From the cell containing the given text, extract its center point as [x, y] coordinate. 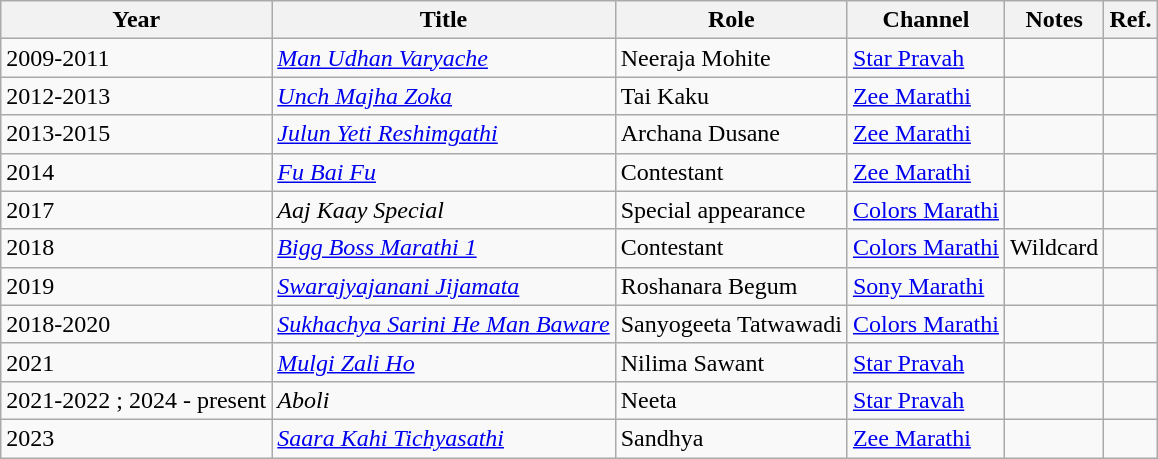
Neeta [731, 400]
Swarajyajanani Jijamata [444, 286]
Year [136, 20]
Notes [1054, 20]
Ref. [1130, 20]
Saara Kahi Tichyasathi [444, 438]
2021-2022 ; 2024 - present [136, 400]
Fu Bai Fu [444, 172]
Bigg Boss Marathi 1 [444, 248]
Sanyogeeta Tatwawadi [731, 324]
Sony Marathi [926, 286]
2019 [136, 286]
Aaj Kaay Special [444, 210]
2013-2015 [136, 134]
2018 [136, 248]
2023 [136, 438]
Title [444, 20]
Wildcard [1054, 248]
Aboli [444, 400]
Julun Yeti Reshimgathi [444, 134]
2009-2011 [136, 58]
Neeraja Mohite [731, 58]
Man Udhan Varyache [444, 58]
Unch Majha Zoka [444, 96]
Sandhya [731, 438]
2017 [136, 210]
Role [731, 20]
Tai Kaku [731, 96]
Nilima Sawant [731, 362]
Sukhachya Sarini He Man Baware [444, 324]
Mulgi Zali Ho [444, 362]
2018-2020 [136, 324]
Channel [926, 20]
2021 [136, 362]
Archana Dusane [731, 134]
2014 [136, 172]
Special appearance [731, 210]
2012-2013 [136, 96]
Roshanara Begum [731, 286]
